Determine the [x, y] coordinate at the center of the cell enclosing the given text.  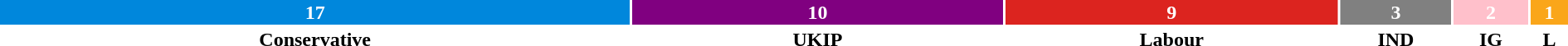
17 [315, 12]
1 [1550, 12]
3 [1395, 12]
9 [1171, 12]
10 [817, 12]
2 [1491, 12]
